Scan for the cell matching the given text and deliver its [X, Y] coordinate at center. 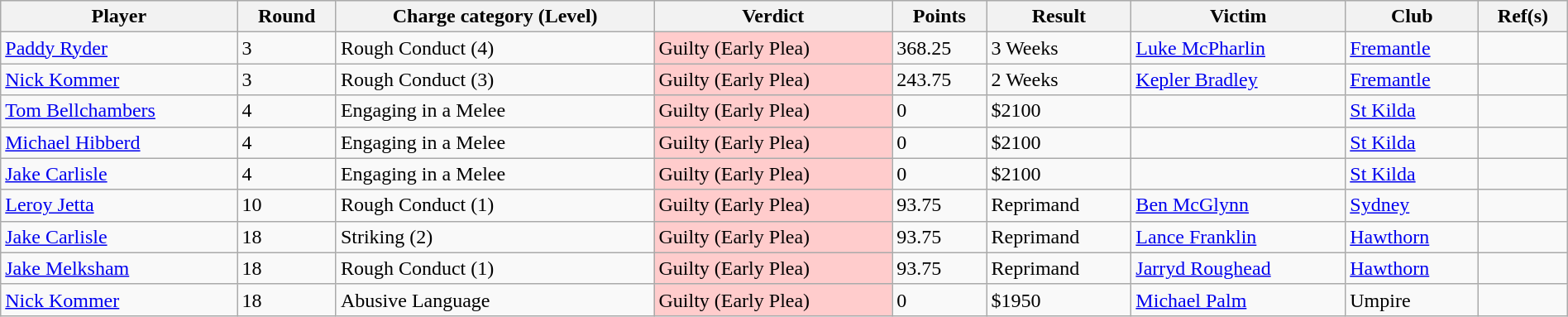
368.25 [939, 48]
3 Weeks [1059, 48]
Player [119, 17]
Sydney [1413, 205]
$1950 [1059, 300]
Jake Melksham [119, 268]
Round [286, 17]
Luke McPharlin [1239, 48]
243.75 [939, 79]
Result [1059, 17]
Kepler Bradley [1239, 79]
Rough Conduct (3) [495, 79]
Leroy Jetta [119, 205]
Striking (2) [495, 237]
Michael Hibberd [119, 142]
Verdict [773, 17]
Charge category (Level) [495, 17]
Club [1413, 17]
Jarryd Roughead [1239, 268]
Ben McGlynn [1239, 205]
Umpire [1413, 300]
Michael Palm [1239, 300]
Lance Franklin [1239, 237]
10 [286, 205]
Rough Conduct (4) [495, 48]
Victim [1239, 17]
Tom Bellchambers [119, 111]
Paddy Ryder [119, 48]
Points [939, 17]
Abusive Language [495, 300]
Ref(s) [1523, 17]
2 Weeks [1059, 79]
